Identify which cell holds the provided text, then report its (X, Y) central coordinate. 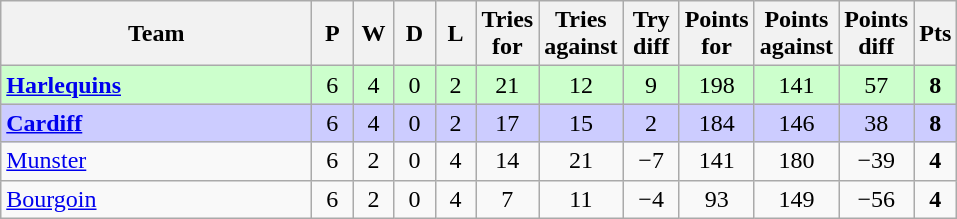
Try diff (651, 34)
Tries against (581, 34)
Munster (156, 161)
57 (876, 85)
Points diff (876, 34)
184 (716, 123)
W (374, 34)
Points for (716, 34)
Tries for (508, 34)
−56 (876, 199)
146 (796, 123)
−39 (876, 161)
D (414, 34)
14 (508, 161)
38 (876, 123)
−7 (651, 161)
17 (508, 123)
Bourgoin (156, 199)
Harlequins (156, 85)
P (332, 34)
11 (581, 199)
L (456, 34)
−4 (651, 199)
15 (581, 123)
Points against (796, 34)
Cardiff (156, 123)
9 (651, 85)
149 (796, 199)
7 (508, 199)
Pts (936, 34)
180 (796, 161)
12 (581, 85)
Team (156, 34)
93 (716, 199)
198 (716, 85)
